Find where the given text appears and provide that cell's center as [X, Y] coordinate. 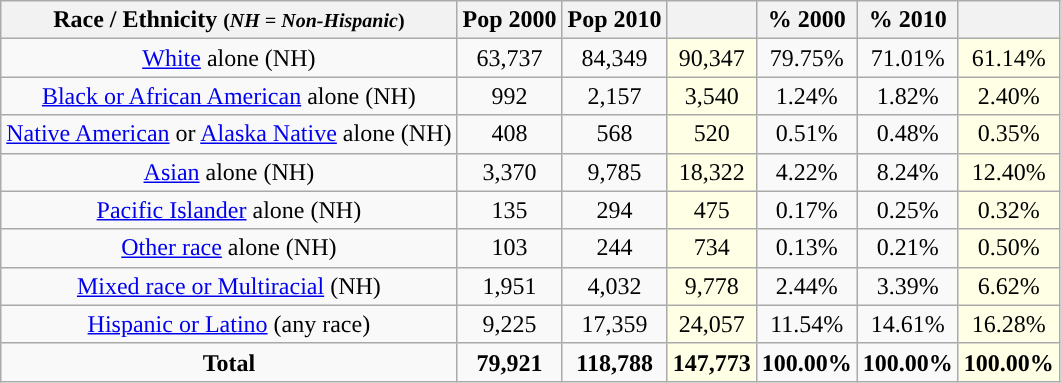
Native American or Alaska Native alone (NH) [229, 134]
1.24% [806, 96]
14.61% [908, 324]
61.14% [1008, 58]
520 [712, 134]
3,540 [712, 96]
17,359 [614, 324]
1.82% [908, 96]
2.40% [1008, 96]
118,788 [614, 362]
Hispanic or Latino (any race) [229, 324]
0.51% [806, 134]
63,737 [510, 58]
734 [712, 248]
4.22% [806, 172]
4,032 [614, 286]
244 [614, 248]
1,951 [510, 286]
0.32% [1008, 210]
9,785 [614, 172]
6.62% [1008, 286]
79,921 [510, 362]
Other race alone (NH) [229, 248]
12.40% [1008, 172]
Pop 2010 [614, 20]
Asian alone (NH) [229, 172]
8.24% [908, 172]
2.44% [806, 286]
Race / Ethnicity (NH = Non-Hispanic) [229, 20]
71.01% [908, 58]
84,349 [614, 58]
408 [510, 134]
0.48% [908, 134]
135 [510, 210]
0.50% [1008, 248]
Black or African American alone (NH) [229, 96]
Mixed race or Multiracial (NH) [229, 286]
0.17% [806, 210]
White alone (NH) [229, 58]
79.75% [806, 58]
Pop 2000 [510, 20]
24,057 [712, 324]
294 [614, 210]
90,347 [712, 58]
18,322 [712, 172]
9,225 [510, 324]
2,157 [614, 96]
3.39% [908, 286]
0.35% [1008, 134]
3,370 [510, 172]
0.13% [806, 248]
568 [614, 134]
475 [712, 210]
992 [510, 96]
9,778 [712, 286]
Total [229, 362]
Pacific Islander alone (NH) [229, 210]
0.25% [908, 210]
16.28% [1008, 324]
0.21% [908, 248]
103 [510, 248]
147,773 [712, 362]
% 2010 [908, 20]
% 2000 [806, 20]
11.54% [806, 324]
